Pinpoint the cell where the given text exists, returning its [x, y] midpoint coordinate. 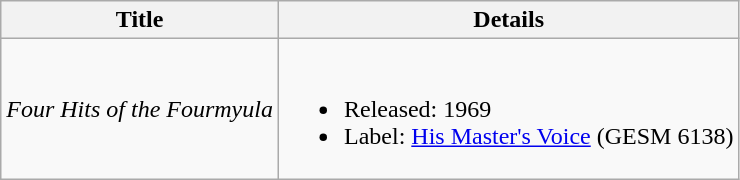
Released: 1969Label: His Master's Voice (GESM 6138) [508, 109]
Four Hits of the Fourmyula [140, 109]
Details [508, 20]
Title [140, 20]
